For the text-containing cell, return its midpoint in [x, y] coordinate format. 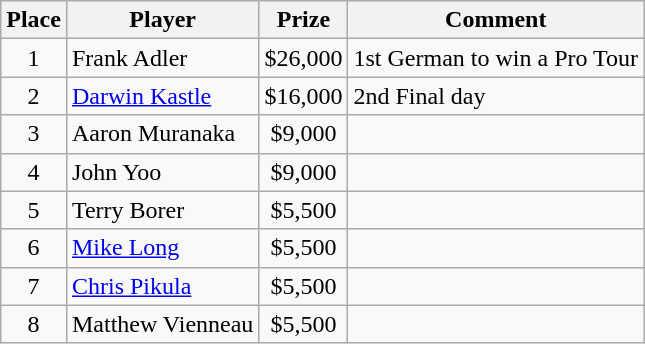
6 [34, 248]
2nd Final day [496, 96]
Terry Borer [162, 210]
Chris Pikula [162, 286]
John Yoo [162, 172]
Darwin Kastle [162, 96]
5 [34, 210]
3 [34, 134]
7 [34, 286]
1st German to win a Pro Tour [496, 58]
2 [34, 96]
Mike Long [162, 248]
Comment [496, 20]
1 [34, 58]
8 [34, 324]
$16,000 [304, 96]
Aaron Muranaka [162, 134]
$26,000 [304, 58]
Player [162, 20]
4 [34, 172]
Place [34, 20]
Prize [304, 20]
Matthew Vienneau [162, 324]
Frank Adler [162, 58]
